Output the (X, Y) coordinate of the center of the cell containing the given text.  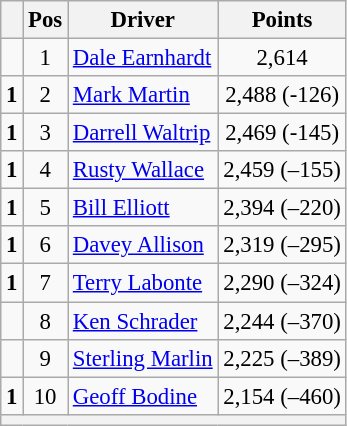
4 (46, 170)
Bill Elliott (143, 208)
Driver (143, 20)
Dale Earnhardt (143, 58)
5 (46, 208)
Davey Allison (143, 245)
Points (282, 20)
3 (46, 133)
2,459 (–155) (282, 170)
Ken Schrader (143, 321)
2,244 (–370) (282, 321)
Terry Labonte (143, 283)
2,225 (–389) (282, 358)
Geoff Bodine (143, 396)
8 (46, 321)
2,290 (–324) (282, 283)
2,394 (–220) (282, 208)
2,154 (–460) (282, 396)
2,488 (-126) (282, 95)
7 (46, 283)
10 (46, 396)
6 (46, 245)
2 (46, 95)
2,469 (-145) (282, 133)
Rusty Wallace (143, 170)
Darrell Waltrip (143, 133)
Sterling Marlin (143, 358)
9 (46, 358)
2,614 (282, 58)
Mark Martin (143, 95)
Pos (46, 20)
2,319 (–295) (282, 245)
